Locate the cell with the specified text and output its [x, y] center coordinate. 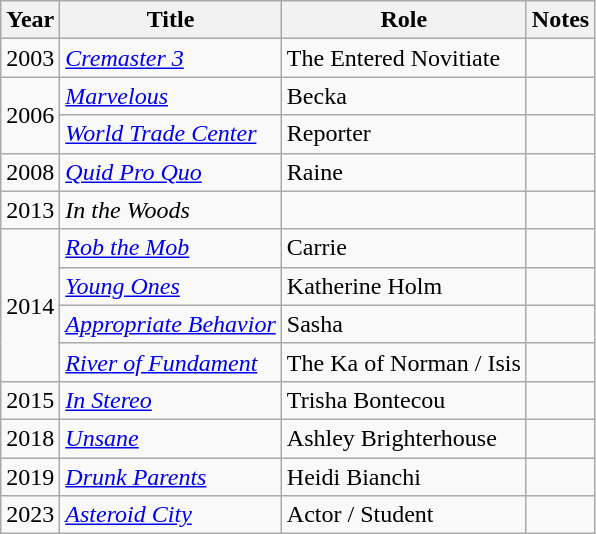
Title [170, 20]
Actor / Student [404, 515]
Ashley Brighterhouse [404, 438]
Cremaster 3 [170, 58]
2014 [30, 305]
Young Ones [170, 286]
Heidi Bianchi [404, 477]
Quid Pro Quo [170, 172]
2003 [30, 58]
Drunk Parents [170, 477]
The Entered Novitiate [404, 58]
Year [30, 20]
Katherine Holm [404, 286]
Becka [404, 96]
Sasha [404, 324]
2015 [30, 400]
2023 [30, 515]
River of Fundament [170, 362]
World Trade Center [170, 134]
Raine [404, 172]
Unsane [170, 438]
Marvelous [170, 96]
Trisha Bontecou [404, 400]
Carrie [404, 248]
2019 [30, 477]
2008 [30, 172]
Appropriate Behavior [170, 324]
2018 [30, 438]
In the Woods [170, 210]
Rob the Mob [170, 248]
Reporter [404, 134]
Notes [560, 20]
2006 [30, 115]
Role [404, 20]
In Stereo [170, 400]
Asteroid City [170, 515]
The Ka of Norman / Isis [404, 362]
2013 [30, 210]
